Pinpoint the cell where the given text exists, returning its [X, Y] midpoint coordinate. 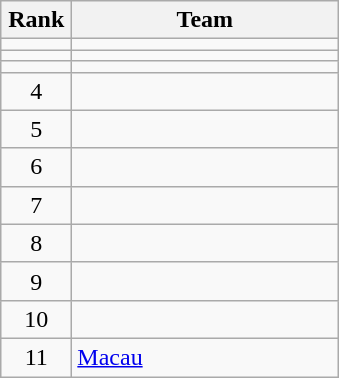
7 [36, 205]
6 [36, 167]
10 [36, 319]
5 [36, 129]
4 [36, 91]
11 [36, 357]
Team [205, 20]
Rank [36, 20]
8 [36, 243]
Macau [205, 357]
9 [36, 281]
